Identify which cell holds the provided text, then report its (X, Y) central coordinate. 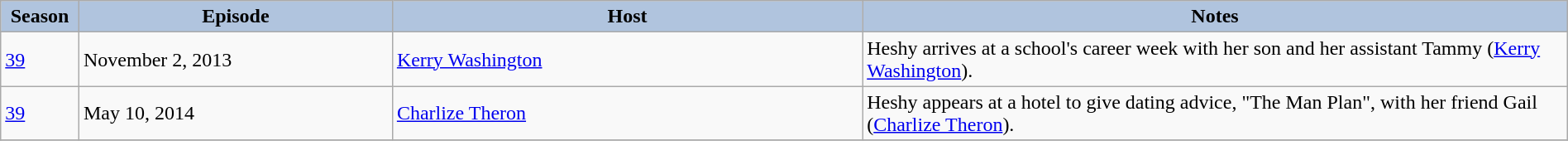
Host (627, 17)
Notes (1216, 17)
Heshy appears at a hotel to give dating advice, "The Man Plan", with her friend Gail (Charlize Theron). (1216, 113)
Episode (235, 17)
Heshy arrives at a school's career week with her son and her assistant Tammy (Kerry Washington). (1216, 60)
May 10, 2014 (235, 113)
Kerry Washington (627, 60)
Charlize Theron (627, 113)
Season (40, 17)
November 2, 2013 (235, 60)
